Extract the [x, y] coordinate from the center of the cell holding the provided text.  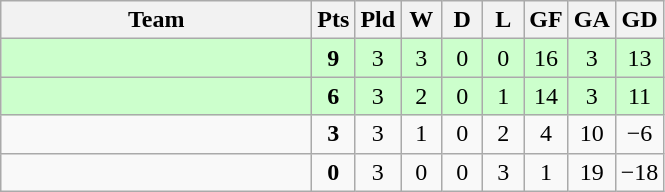
L [504, 20]
6 [334, 96]
Team [156, 20]
16 [546, 58]
11 [640, 96]
D [462, 20]
W [422, 20]
Pld [378, 20]
10 [592, 134]
4 [546, 134]
GF [546, 20]
19 [592, 172]
9 [334, 58]
−6 [640, 134]
14 [546, 96]
GD [640, 20]
−18 [640, 172]
Pts [334, 20]
13 [640, 58]
GA [592, 20]
